Identify which cell holds the provided text, then report its [x, y] central coordinate. 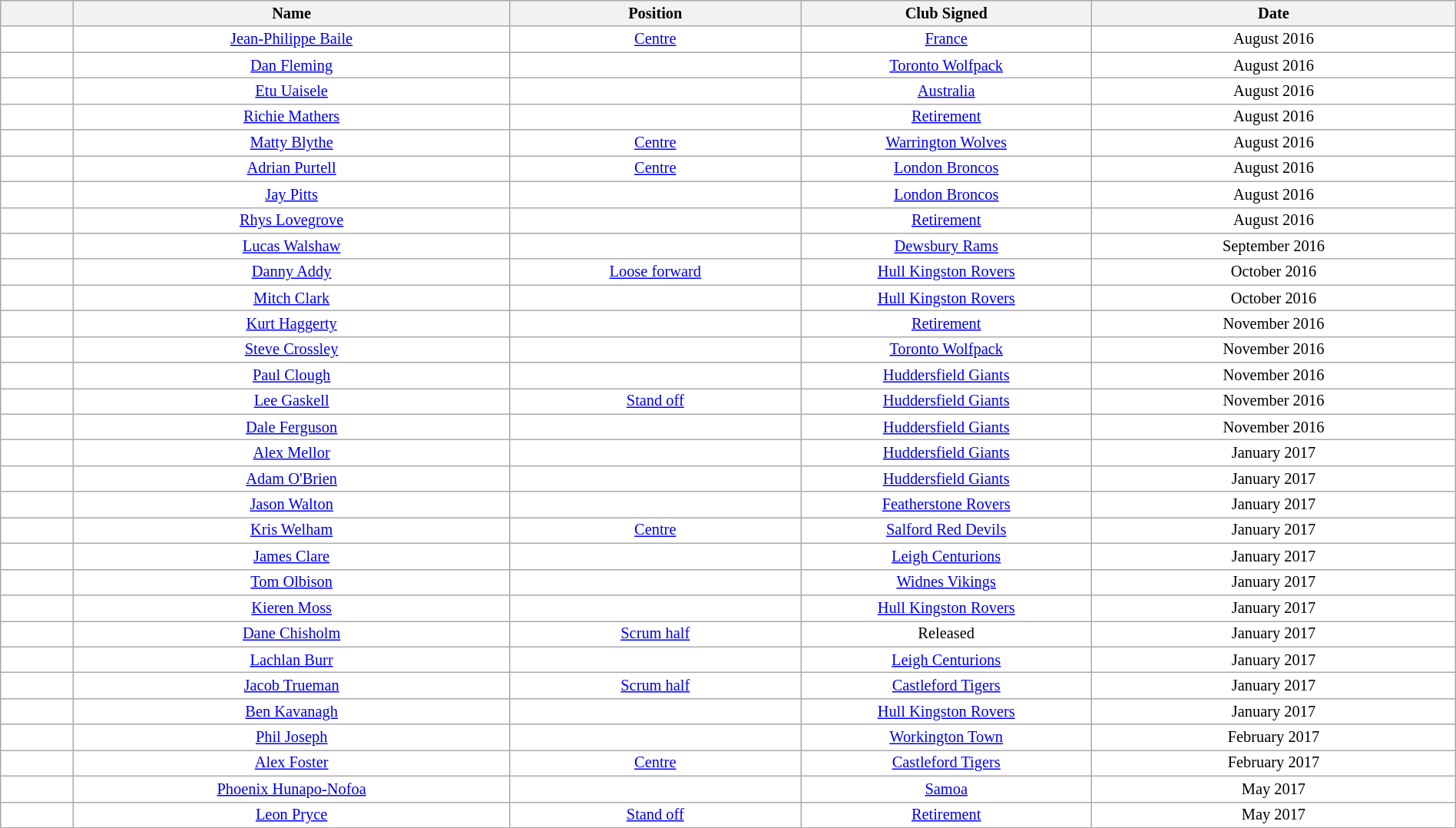
Widnes Vikings [946, 582]
Matty Blythe [291, 143]
Leon Pryce [291, 815]
Name [291, 13]
Dewsbury Rams [946, 246]
Richie Mathers [291, 117]
Tom Olbison [291, 582]
Phil Joseph [291, 737]
Loose forward [656, 272]
Etu Uaisele [291, 91]
James Clare [291, 556]
Paul Clough [291, 376]
Dane Chisholm [291, 634]
Jean-Philippe Baile [291, 39]
Warrington Wolves [946, 143]
Alex Mellor [291, 452]
Ben Kavanagh [291, 711]
Steve Crossley [291, 349]
Dan Fleming [291, 65]
Workington Town [946, 737]
Danny Addy [291, 272]
Adrian Purtell [291, 168]
Jacob Trueman [291, 685]
Mitch Clark [291, 298]
Dale Ferguson [291, 427]
Date [1274, 13]
Lachlan Burr [291, 660]
Australia [946, 91]
Rhys Lovegrove [291, 220]
France [946, 39]
Lucas Walshaw [291, 246]
Alex Foster [291, 763]
Featherstone Rovers [946, 505]
Position [656, 13]
Salford Red Devils [946, 530]
Kurt Haggerty [291, 323]
Kieren Moss [291, 608]
September 2016 [1274, 246]
Club Signed [946, 13]
Phoenix Hunapo-Nofoa [291, 789]
Lee Gaskell [291, 401]
Adam O'Brien [291, 479]
Jason Walton [291, 505]
Jay Pitts [291, 194]
Samoa [946, 789]
Kris Welham [291, 530]
Released [946, 634]
